Identify which cell holds the provided text, then report its [X, Y] central coordinate. 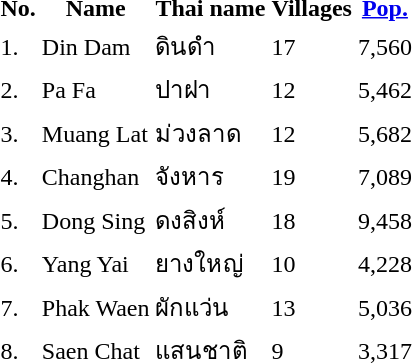
Pa Fa [96, 90]
ผักแว่น [210, 307]
ยางใหญ่ [210, 264]
10 [312, 264]
19 [312, 176]
Yang Yai [96, 264]
17 [312, 46]
Din Dam [96, 46]
Phak Waen [96, 307]
ดินดำ [210, 46]
Dong Sing [96, 220]
ปาฝา [210, 90]
Changhan [96, 176]
18 [312, 220]
ดงสิงห์ [210, 220]
จังหาร [210, 176]
Muang Lat [96, 133]
ม่วงลาด [210, 133]
13 [312, 307]
